Identify which cell holds the provided text, then report its (X, Y) central coordinate. 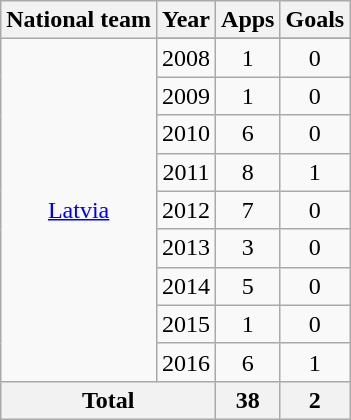
Year (186, 20)
2009 (186, 96)
2008 (186, 58)
Latvia (79, 210)
38 (248, 400)
2011 (186, 172)
National team (79, 20)
8 (248, 172)
2012 (186, 210)
Total (108, 400)
2 (315, 400)
3 (248, 248)
2014 (186, 286)
2010 (186, 134)
Goals (315, 20)
7 (248, 210)
2013 (186, 248)
5 (248, 286)
Apps (248, 20)
2016 (186, 362)
2015 (186, 324)
